Find where the given text appears and provide that cell's center as (x, y) coordinate. 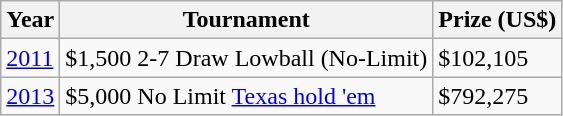
$1,500 2-7 Draw Lowball (No-Limit) (246, 58)
Tournament (246, 20)
$5,000 No Limit Texas hold 'em (246, 96)
$792,275 (498, 96)
$102,105 (498, 58)
Year (30, 20)
2013 (30, 96)
2011 (30, 58)
Prize (US$) (498, 20)
